Identify which cell holds the provided text, then report its [X, Y] central coordinate. 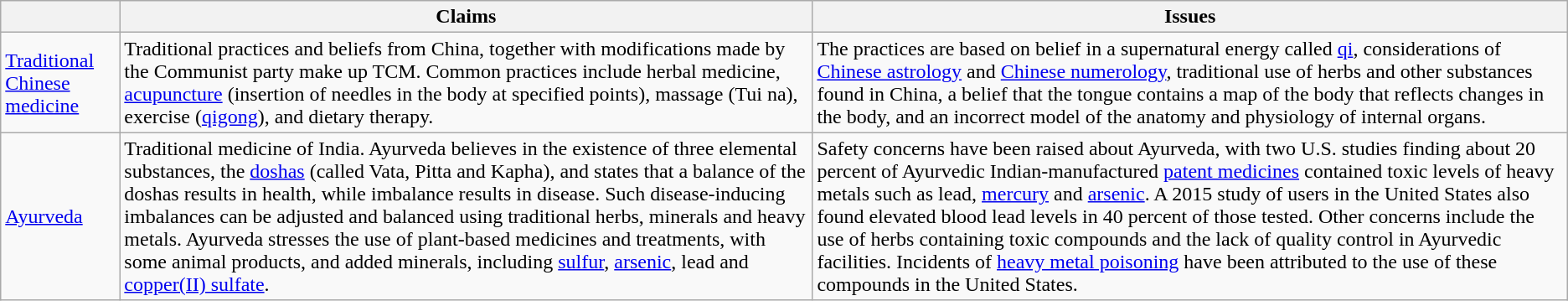
Ayurveda [60, 216]
Traditional Chinese medicine [60, 82]
Issues [1189, 17]
Claims [466, 17]
